Locate the cell with the specified text and output its [X, Y] center coordinate. 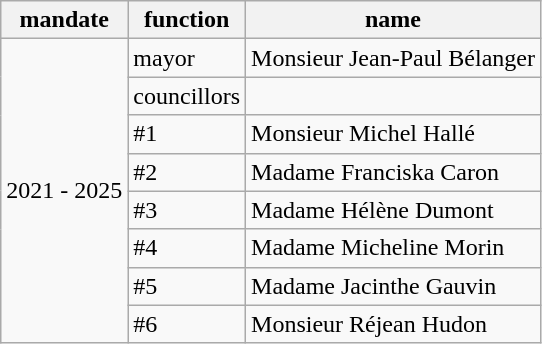
mayor [187, 58]
Monsieur Réjean Hudon [394, 324]
2021 - 2025 [64, 191]
#3 [187, 210]
Monsieur Michel Hallé [394, 134]
#6 [187, 324]
Madame Micheline Morin [394, 248]
#4 [187, 248]
name [394, 20]
mandate [64, 20]
Madame Franciska Caron [394, 172]
Madame Jacinthe Gauvin [394, 286]
#1 [187, 134]
#5 [187, 286]
#2 [187, 172]
councillors [187, 96]
function [187, 20]
Monsieur Jean-Paul Bélanger [394, 58]
Madame Hélène Dumont [394, 210]
